Pinpoint the cell where the given text exists, returning its (x, y) midpoint coordinate. 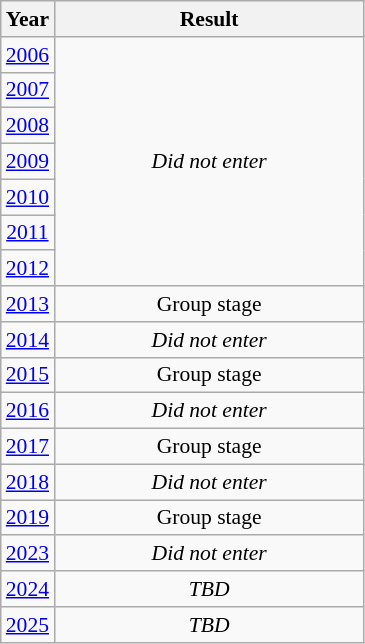
2007 (28, 90)
2018 (28, 482)
2014 (28, 340)
2009 (28, 162)
2023 (28, 554)
2025 (28, 625)
2010 (28, 197)
2008 (28, 126)
Year (28, 19)
2019 (28, 518)
2024 (28, 589)
2006 (28, 55)
2013 (28, 304)
2015 (28, 375)
2017 (28, 447)
2011 (28, 233)
Result (209, 19)
2012 (28, 269)
2016 (28, 411)
